Identify which cell holds the provided text, then report its [X, Y] central coordinate. 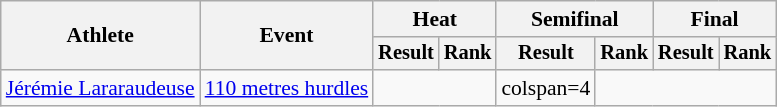
110 metres hurdles [287, 88]
Event [287, 36]
Semifinal [574, 19]
Jérémie Lararaudeuse [100, 88]
Athlete [100, 36]
Heat [434, 19]
colspan=4 [546, 88]
Final [714, 19]
